Determine the (x, y) coordinate at the center of the cell enclosing the given text.  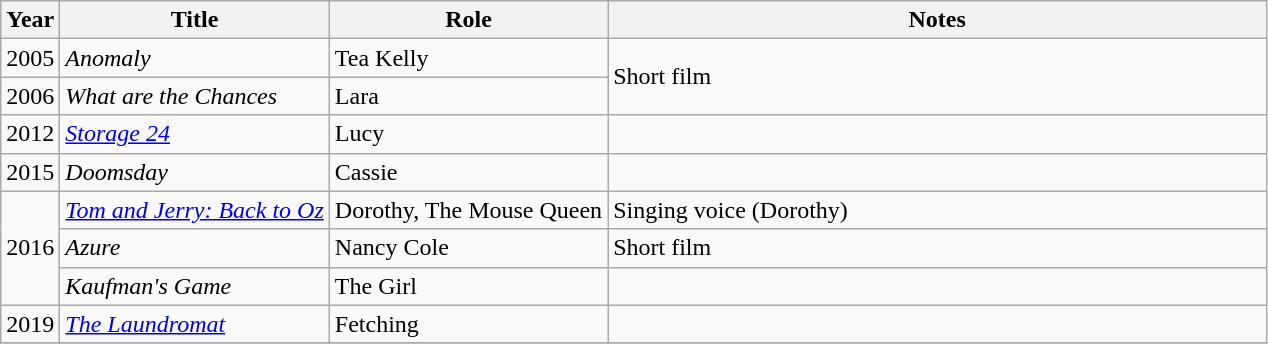
Doomsday (194, 172)
The Girl (468, 286)
2012 (30, 134)
Title (194, 20)
Role (468, 20)
Lara (468, 96)
What are the Chances (194, 96)
Kaufman's Game (194, 286)
2019 (30, 324)
Azure (194, 248)
Tom and Jerry: Back to Oz (194, 210)
Lucy (468, 134)
Cassie (468, 172)
Fetching (468, 324)
2005 (30, 58)
Notes (938, 20)
Singing voice (Dorothy) (938, 210)
2016 (30, 248)
Dorothy, The Mouse Queen (468, 210)
Year (30, 20)
Anomaly (194, 58)
Nancy Cole (468, 248)
Tea Kelly (468, 58)
The Laundromat (194, 324)
2006 (30, 96)
Storage 24 (194, 134)
2015 (30, 172)
